Find where the given text appears and provide that cell's center as [X, Y] coordinate. 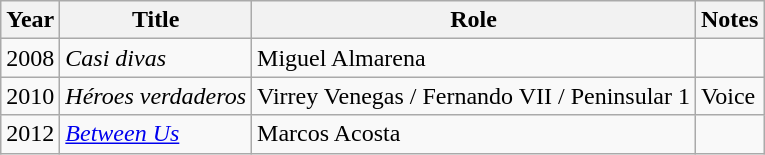
Between Us [156, 134]
Casi divas [156, 58]
2008 [30, 58]
Role [474, 20]
Voice [729, 96]
Marcos Acosta [474, 134]
2010 [30, 96]
Title [156, 20]
Year [30, 20]
Notes [729, 20]
Virrey Venegas / Fernando VII / Peninsular 1 [474, 96]
2012 [30, 134]
Miguel Almarena [474, 58]
Héroes verdaderos [156, 96]
